Search for the cell housing the specified text and yield its [X, Y] center coordinate. 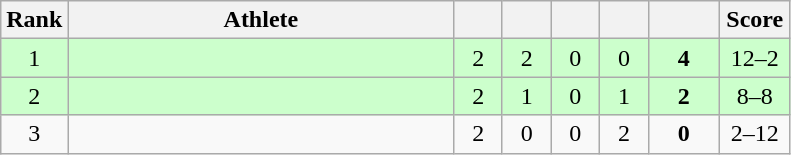
3 [34, 134]
Score [754, 20]
Athlete [261, 20]
8–8 [754, 96]
Rank [34, 20]
4 [684, 58]
12–2 [754, 58]
2–12 [754, 134]
